Capture the cell that displays the provided text and extract its (X, Y) central coordinate. 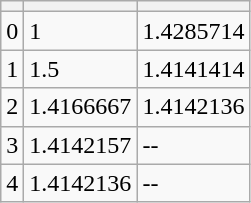
4 (12, 183)
1.4166667 (80, 107)
1.4142157 (80, 145)
0 (12, 31)
1.5 (80, 69)
1.4141414 (194, 69)
3 (12, 145)
2 (12, 107)
1.4285714 (194, 31)
